Search for the cell housing the specified text and yield its [X, Y] center coordinate. 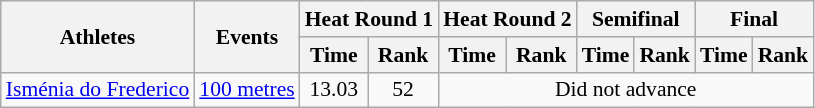
100 metres [246, 90]
13.03 [334, 90]
Heat Round 1 [369, 19]
Events [246, 36]
Final [754, 19]
Isménia do Frederico [98, 90]
Heat Round 2 [507, 19]
Semifinal [636, 19]
Did not advance [626, 90]
52 [403, 90]
Athletes [98, 36]
